For the text-containing cell, return its midpoint in (X, Y) coordinate format. 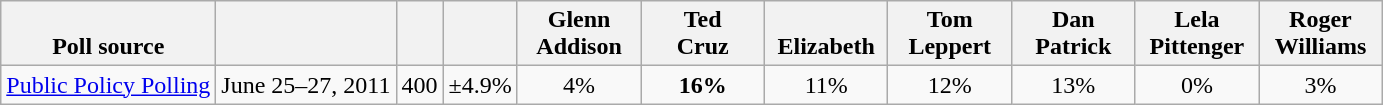
DanPatrick (1074, 34)
13% (1074, 85)
±4.9% (480, 85)
0% (1197, 85)
Elizabeth (826, 34)
Poll source (108, 34)
TomLeppert (950, 34)
3% (1321, 85)
16% (703, 85)
June 25–27, 2011 (306, 85)
GlennAddison (579, 34)
4% (579, 85)
RogerWilliams (1321, 34)
12% (950, 85)
11% (826, 85)
Public Policy Polling (108, 85)
LelaPittenger (1197, 34)
400 (420, 85)
TedCruz (703, 34)
